Identify which cell holds the provided text, then report its (x, y) central coordinate. 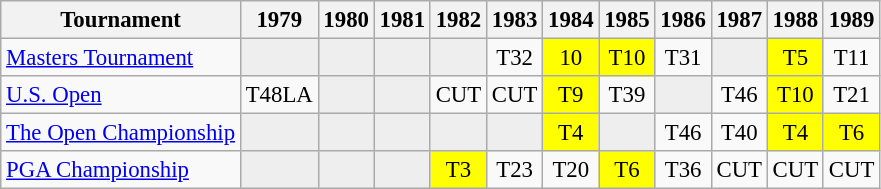
Tournament (121, 20)
T23 (515, 170)
T21 (851, 95)
U.S. Open (121, 95)
T36 (683, 170)
1989 (851, 20)
The Open Championship (121, 133)
T20 (571, 170)
1984 (571, 20)
1987 (739, 20)
1985 (627, 20)
1979 (279, 20)
T11 (851, 58)
10 (571, 58)
T5 (795, 58)
1980 (346, 20)
T40 (739, 133)
Masters Tournament (121, 58)
PGA Championship (121, 170)
T31 (683, 58)
T32 (515, 58)
T9 (571, 95)
1983 (515, 20)
1982 (458, 20)
T48LA (279, 95)
T39 (627, 95)
1981 (402, 20)
1986 (683, 20)
1988 (795, 20)
T3 (458, 170)
